Find where the given text appears and provide that cell's center as (x, y) coordinate. 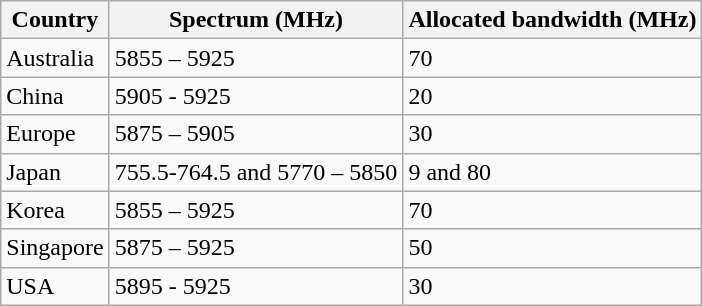
Allocated bandwidth (MHz) (552, 20)
50 (552, 248)
USA (55, 286)
Country (55, 20)
9 and 80 (552, 172)
5875 – 5905 (256, 134)
5905 - 5925 (256, 96)
20 (552, 96)
Singapore (55, 248)
5875 – 5925 (256, 248)
Japan (55, 172)
Australia (55, 58)
Korea (55, 210)
5895 - 5925 (256, 286)
Spectrum (MHz) (256, 20)
China (55, 96)
755.5-764.5 and 5770 – 5850 (256, 172)
Europe (55, 134)
